Scan for the cell matching the given text and deliver its [x, y] coordinate at center. 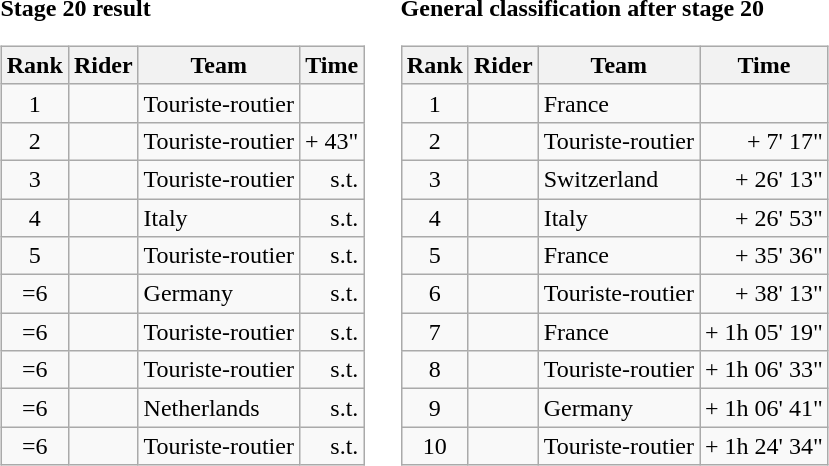
+ 26' 53" [764, 217]
10 [434, 446]
7 [434, 332]
9 [434, 408]
+ 43" [331, 141]
8 [434, 370]
6 [434, 294]
+ 1h 24' 34" [764, 446]
+ 1h 06' 41" [764, 408]
+ 7' 17" [764, 141]
+ 1h 05' 19" [764, 332]
Switzerland [618, 179]
+ 26' 13" [764, 179]
+ 38' 13" [764, 294]
+ 35' 36" [764, 256]
Netherlands [218, 408]
+ 1h 06' 33" [764, 370]
